Provide the [x, y] coordinate of the cell's center where the given text is located.  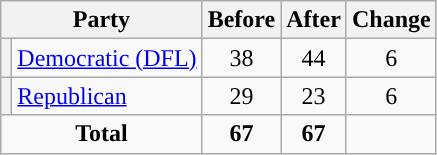
Republican [107, 96]
Democratic (DFL) [107, 58]
Change [391, 20]
After [314, 20]
29 [242, 96]
Before [242, 20]
Total [102, 134]
44 [314, 58]
23 [314, 96]
38 [242, 58]
Party [102, 20]
